Return (x, y) of the center of cell containing provided text 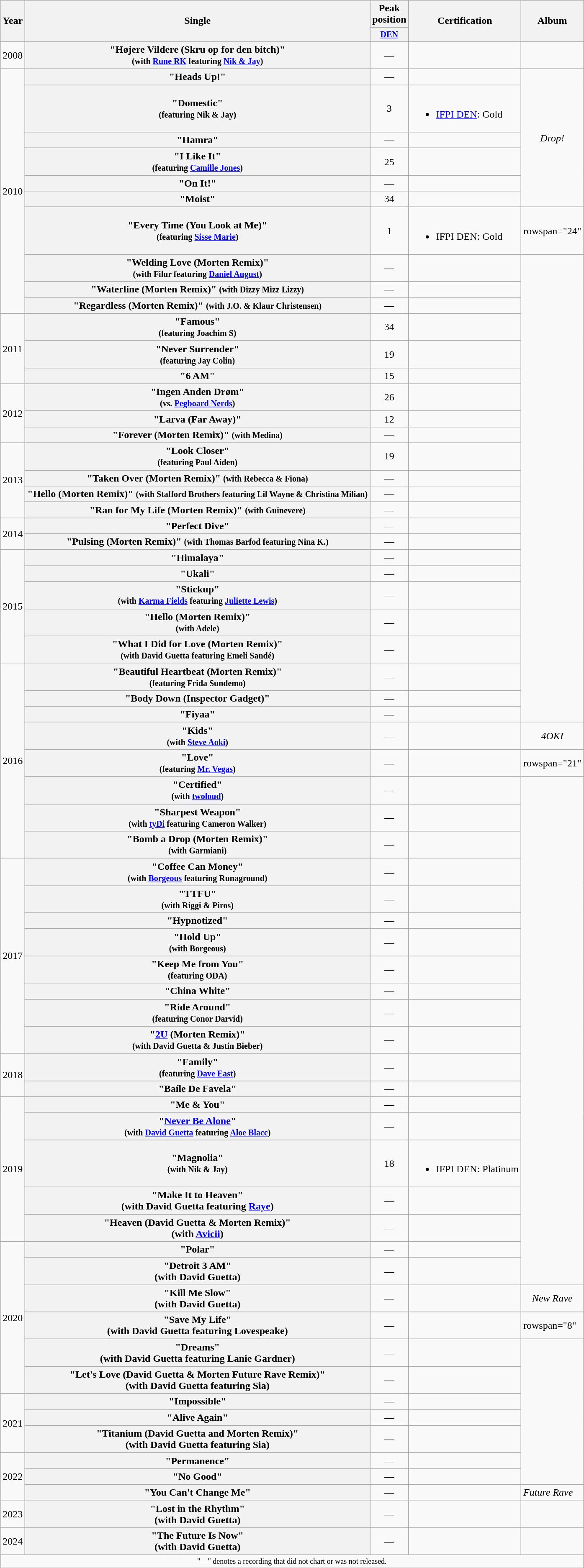
"Waterline (Morten Remix)" (with Dizzy Mizz Lizzy) (198, 290)
"Stickup"(with Karma Fields featuring Juliette Lewis) (198, 595)
"2U (Morten Remix)"(with David Guetta & Justin Bieber) (198, 1040)
"Coffee Can Money"(with Borgeous featuring Runaground) (198, 872)
Album (552, 21)
12 (389, 419)
"Let's Love (David Guetta & Morten Future Rave Remix)"(with David Guetta featuring Sia) (198, 1380)
rowspan="8" (552, 1325)
IFPI DEN: Platinum (465, 1163)
"Perfect Dive" (198, 526)
"Hello (Morten Remix)"(with Adele) (198, 623)
"Højere Vildere (Skru op for den bitch)"(with Rune RK featuring Nik & Jay) (198, 55)
"Kill Me Slow" (with David Guetta) (198, 1299)
"Magnolia" (with Nik & Jay) (198, 1163)
"What I Did for Love (Morten Remix)"(with David Guetta featuring Emeli Sandé) (198, 649)
"Regardless (Morten Remix)" (with J.O. & Klaur Christensen) (198, 305)
"Hypnotized" (198, 921)
4OKI (552, 735)
2011 (13, 348)
2012 (13, 413)
2015 (13, 607)
"Look Closer"(featuring Paul Aiden) (198, 457)
"No Good" (198, 1476)
2019 (13, 1169)
DEN (389, 35)
"Himalaya" (198, 558)
"Forever (Morten Remix)" (with Medina) (198, 435)
"—" denotes a recording that did not chart or was not released. (292, 1561)
"Hold Up"(with Borgeous) (198, 942)
2018 (13, 1075)
"Every Time (You Look at Me)" (featuring Sisse Marie) (198, 231)
"Moist" (198, 199)
"Dreams" (with David Guetta featuring Lanie Gardner) (198, 1353)
"Family"(featuring Dave East) (198, 1067)
"Love"(featuring Mr. Vegas) (198, 763)
2023 (13, 1514)
"Domestic" (featuring Nik & Jay) (198, 109)
"Me & You" (198, 1104)
"Lost in the Rhythm"(with David Guetta) (198, 1514)
Peak position (389, 14)
"On It!" (198, 183)
"Certified"(with twoloud) (198, 791)
2021 (13, 1423)
"Permanence" (198, 1460)
"Never Be Alone" (with David Guetta featuring Aloe Blacc) (198, 1126)
rowspan="24" (552, 231)
2017 (13, 956)
26 (389, 397)
"Detroit 3 AM" (with David Guetta) (198, 1271)
"Hamra" (198, 140)
"Bomb a Drop (Morten Remix)"(with Garmiani) (198, 845)
"Famous" (featuring Joachim S) (198, 327)
"Ukali" (198, 574)
"Larva (Far Away)" (198, 419)
18 (389, 1163)
"Beautiful Heartbeat (Morten Remix)"(featuring Frida Sundemo) (198, 677)
Certification (465, 21)
2008 (13, 55)
"6 AM" (198, 376)
"Heaven (David Guetta & Morten Remix)"(with Avicii) (198, 1228)
"Heads Up!" (198, 77)
"Never Surrender" (featuring Jay Colin) (198, 354)
rowspan="21" (552, 763)
2024 (13, 1541)
25 (389, 161)
"I Like It" (featuring Camille Jones) (198, 161)
Year (13, 21)
2013 (13, 480)
"Taken Over (Morten Remix)" (with Rebecca & Fiona) (198, 478)
"Body Down (Inspector Gadget)" (198, 698)
"The Future Is Now"(with David Guetta) (198, 1541)
"Impossible" (198, 1401)
"Ingen Anden Drøm" (vs. Pegboard Nerds) (198, 397)
New Rave (552, 1299)
"Kids"(with Steve Aoki) (198, 735)
"China White" (198, 991)
"Baíle De Favela" (198, 1089)
Drop! (552, 138)
2016 (13, 761)
"Make It to Heaven"(with David Guetta featuring Raye) (198, 1201)
"Ran for My Life (Morten Remix)" (with Guinevere) (198, 510)
2014 (13, 534)
"Alive Again" (198, 1417)
Single (198, 21)
"Pulsing (Morten Remix)" (with Thomas Barfod featuring Nina K.) (198, 542)
Future Rave (552, 1492)
3 (389, 109)
"Save My Life" (with David Guetta featuring Lovespeake) (198, 1325)
"Ride Around"(featuring Conor Darvid) (198, 1012)
1 (389, 231)
"Welding Love (Morten Remix)" (with Filur featuring Daniel August) (198, 268)
2010 (13, 192)
2022 (13, 1476)
"Keep Me from You"(featuring ODA) (198, 970)
15 (389, 376)
"Fiyaa" (198, 714)
"Titanium (David Guetta and Morten Remix)"(with David Guetta featuring Sia) (198, 1439)
"Hello (Morten Remix)" (with Stafford Brothers featuring Lil Wayne & Christina Milian) (198, 494)
2020 (13, 1318)
"TTFU"(with Riggi & Piros) (198, 899)
"You Can't Change Me" (198, 1492)
"Sharpest Weapon"(with tyDi featuring Cameron Walker) (198, 817)
"Polar" (198, 1250)
